Return (x, y) of the center of cell containing provided text 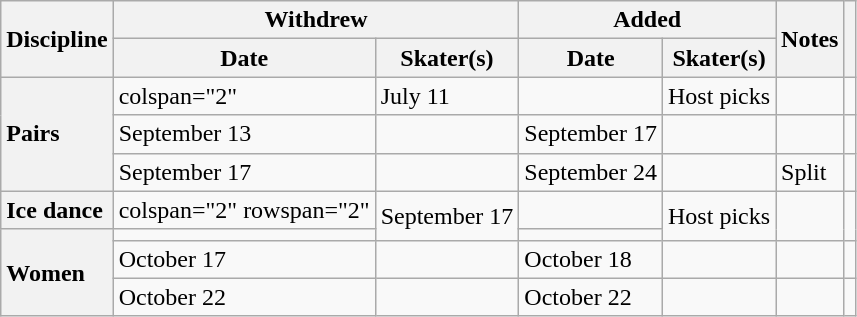
Split (810, 172)
Discipline (57, 39)
Added (648, 20)
colspan="2" (244, 96)
September 13 (244, 134)
colspan="2" rowspan="2" (244, 210)
October 17 (244, 259)
Withdrew (316, 20)
Notes (810, 39)
July 11 (447, 96)
September 24 (591, 172)
Pairs (57, 134)
Ice dance (57, 210)
Women (57, 272)
October 18 (591, 259)
